For the text-containing cell, return its midpoint in [x, y] coordinate format. 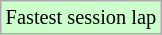
Fastest session lap [81, 17]
